Determine the [X, Y] coordinate at the center of the cell enclosing the given text.  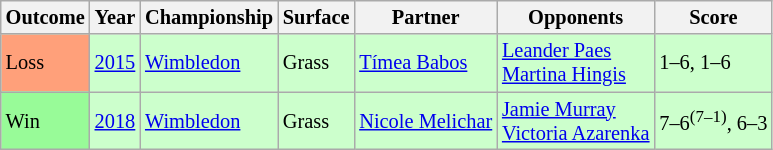
Nicole Melichar [426, 121]
Opponents [576, 17]
Score [713, 17]
Tímea Babos [426, 63]
Leander Paes Martina Hingis [576, 63]
7–6(7–1), 6–3 [713, 121]
Win [46, 121]
Outcome [46, 17]
Championship [209, 17]
Jamie Murray Victoria Azarenka [576, 121]
1–6, 1–6 [713, 63]
Partner [426, 17]
2018 [115, 121]
Surface [316, 17]
2015 [115, 63]
Year [115, 17]
Loss [46, 63]
